Return [X, Y] of the center of cell containing provided text 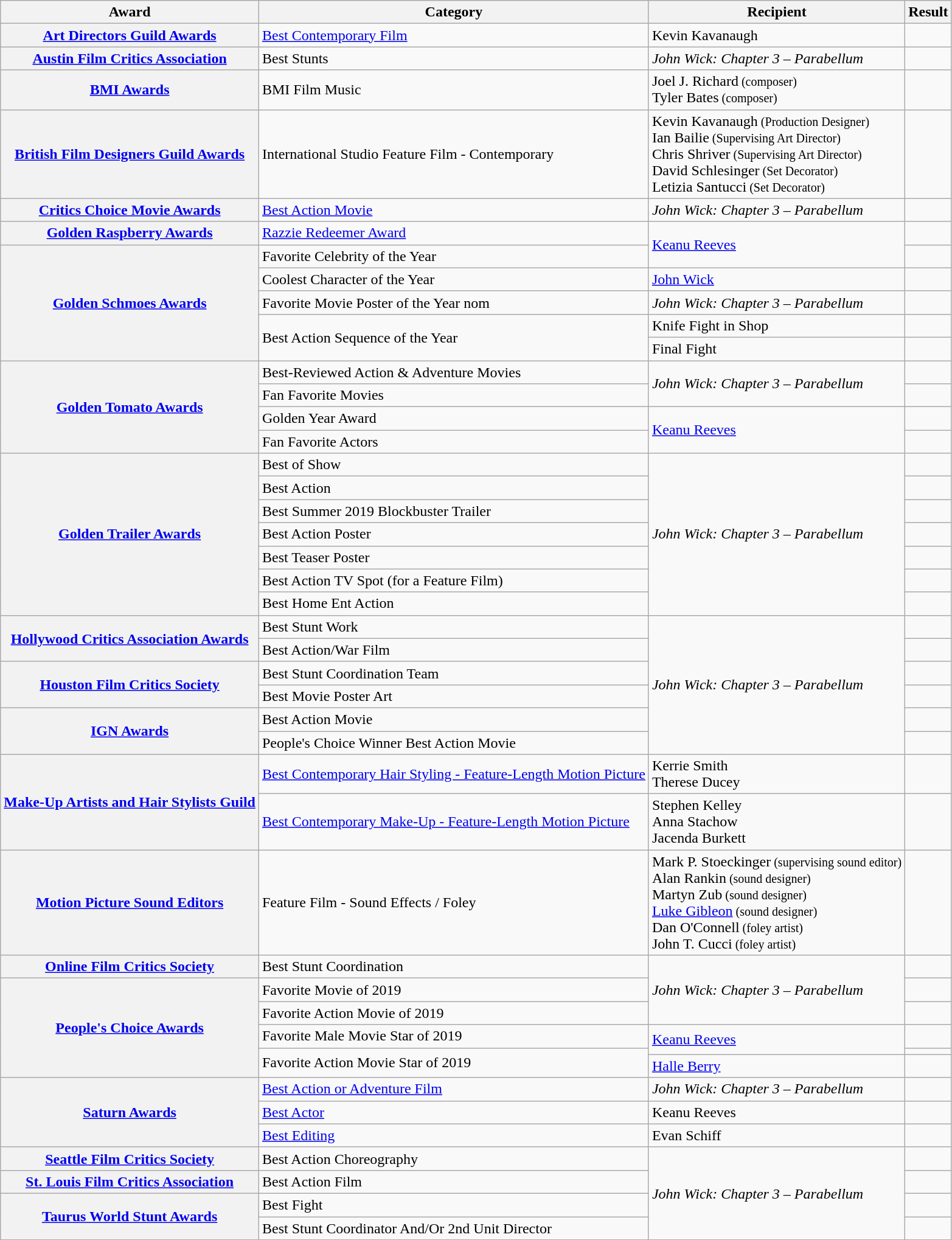
Knife Fight in Shop [776, 326]
Hollywood Critics Association Awards [130, 638]
Best Action Poster [454, 534]
Best Actor [454, 1112]
Best Action/War Film [454, 650]
Favorite Action Movie of 2019 [454, 1013]
Final Fight [776, 349]
BMI Awards [130, 90]
Award [130, 12]
Favorite Action Movie Star of 2019 [454, 1062]
Best Stunt Coordination Team [454, 673]
Best Editing [454, 1135]
Houston Film Critics Society [130, 684]
Kevin Kavanaugh [776, 35]
People's Choice Awards [130, 1028]
Best Contemporary Make-Up - Feature-Length Motion Picture [454, 822]
Seattle Film Critics Society [130, 1158]
International Studio Feature Film - Contemporary [454, 154]
Golden Raspberry Awards [130, 233]
Best Home Ent Action [454, 604]
Best Stunt Work [454, 627]
Saturn Awards [130, 1112]
Taurus World Stunt Awards [130, 1216]
Kerrie Smith Therese Ducey [776, 774]
BMI Film Music [454, 90]
Austin Film Critics Association [130, 58]
St. Louis Film Critics Association [130, 1182]
Golden Schmoes Awards [130, 302]
Best Action or Adventure Film [454, 1089]
Best Action Film [454, 1182]
Best Summer 2019 Blockbuster Trailer [454, 511]
Online Film Critics Society [130, 967]
Category [454, 12]
Best Fight [454, 1205]
Razzie Redeemer Award [454, 233]
Evan Schiff [776, 1135]
People's Choice Winner Best Action Movie [454, 743]
Golden Year Award [454, 419]
Recipient [776, 12]
Favorite Celebrity of the Year [454, 256]
Halle Berry [776, 1066]
Fan Favorite Movies [454, 395]
Best of Show [454, 465]
IGN Awards [130, 731]
Stephen Kelley Anna Stachow Jacenda Burkett [776, 822]
Best Action [454, 488]
Fan Favorite Actors [454, 442]
Best Stunt Coordination [454, 967]
Favorite Male Movie Star of 2019 [454, 1036]
Joel J. Richard (composer) Tyler Bates (composer) [776, 90]
Coolest Character of the Year [454, 279]
British Film Designers Guild Awards [130, 154]
Best Action TV Spot (for a Feature Film) [454, 580]
Best Action Sequence of the Year [454, 337]
Favorite Movie Poster of the Year nom [454, 302]
Best Stunt Coordinator And/Or 2nd Unit Director [454, 1228]
Favorite Movie of 2019 [454, 990]
Golden Tomato Awards [130, 406]
Feature Film - Sound Effects / Foley [454, 903]
Result [928, 12]
Best Contemporary Film [454, 35]
Best-Reviewed Action & Adventure Movies [454, 372]
Critics Choice Movie Awards [130, 210]
Make-Up Artists and Hair Stylists Guild [130, 802]
Best Stunts [454, 58]
Motion Picture Sound Editors [130, 903]
Best Movie Poster Art [454, 696]
Best Action Choreography [454, 1158]
Best Contemporary Hair Styling - Feature-Length Motion Picture [454, 774]
Art Directors Guild Awards [130, 35]
Best Teaser Poster [454, 557]
Golden Trailer Awards [130, 534]
John Wick [776, 279]
